From the cell containing the given text, extract its center point as (x, y) coordinate. 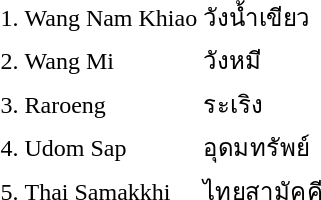
Raroeng (111, 104)
Wang Mi (111, 60)
Udom Sap (111, 148)
